Output the [x, y] coordinate of the center of the cell containing the given text.  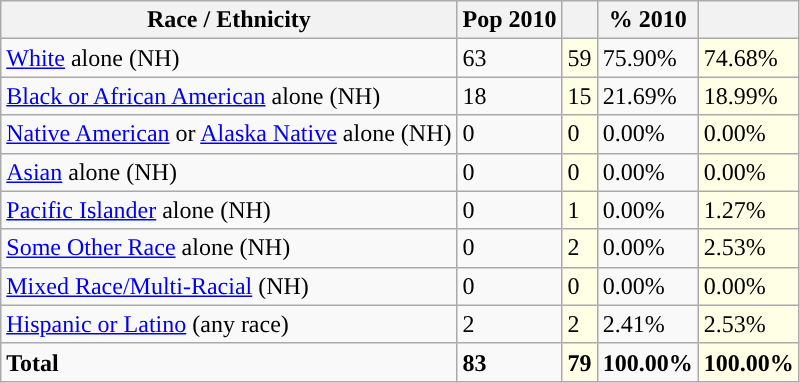
59 [580, 58]
% 2010 [648, 20]
Black or African American alone (NH) [229, 96]
Hispanic or Latino (any race) [229, 324]
Total [229, 362]
83 [510, 362]
Pacific Islander alone (NH) [229, 210]
Asian alone (NH) [229, 172]
2.41% [648, 324]
Pop 2010 [510, 20]
79 [580, 362]
21.69% [648, 96]
Native American or Alaska Native alone (NH) [229, 134]
18 [510, 96]
74.68% [748, 58]
White alone (NH) [229, 58]
15 [580, 96]
1.27% [748, 210]
Some Other Race alone (NH) [229, 248]
75.90% [648, 58]
Mixed Race/Multi-Racial (NH) [229, 286]
1 [580, 210]
63 [510, 58]
Race / Ethnicity [229, 20]
18.99% [748, 96]
